Locate the cell with the specified text and output its (x, y) center coordinate. 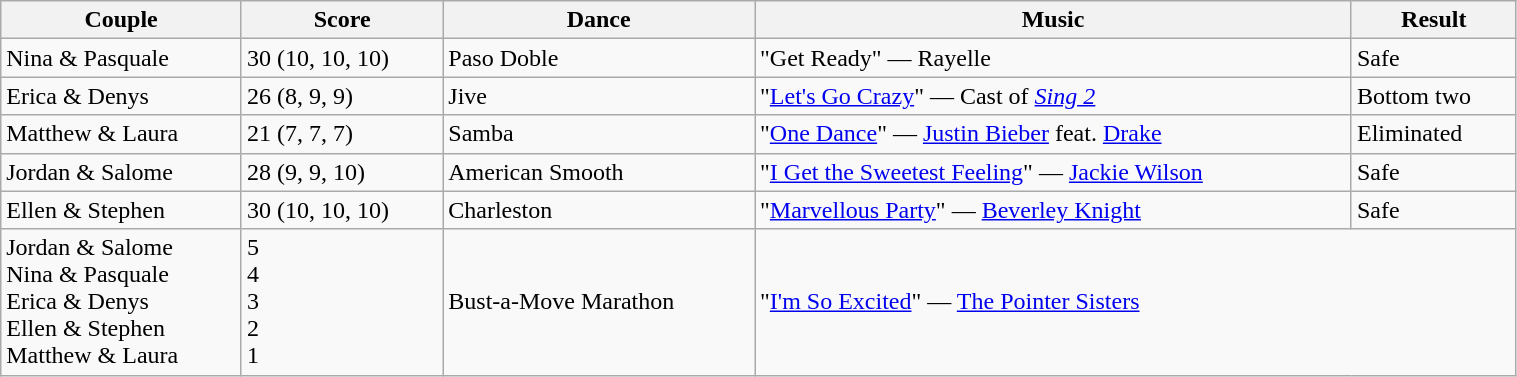
28 (9, 9, 10) (342, 172)
"Marvellous Party" — Beverley Knight (1054, 210)
Bottom two (1434, 96)
26 (8, 9, 9) (342, 96)
Erica & Denys (122, 96)
American Smooth (599, 172)
Nina & Pasquale (122, 58)
Eliminated (1434, 134)
Matthew & Laura (122, 134)
Bust-a-Move Marathon (599, 302)
Couple (122, 20)
Score (342, 20)
"Get Ready" — Rayelle (1054, 58)
Samba (599, 134)
54321 (342, 302)
"One Dance" — Justin Bieber feat. Drake (1054, 134)
"I Get the Sweetest Feeling" — Jackie Wilson (1054, 172)
Result (1434, 20)
Dance (599, 20)
Ellen & Stephen (122, 210)
Paso Doble (599, 58)
Charleston (599, 210)
21 (7, 7, 7) (342, 134)
Jive (599, 96)
"I'm So Excited" — The Pointer Sisters (1136, 302)
Music (1054, 20)
Jordan & Salome (122, 172)
"Let's Go Crazy" — Cast of Sing 2 (1054, 96)
Jordan & SalomeNina & PasqualeErica & DenysEllen & StephenMatthew & Laura (122, 302)
